Pinpoint the cell where the given text exists, returning its [X, Y] midpoint coordinate. 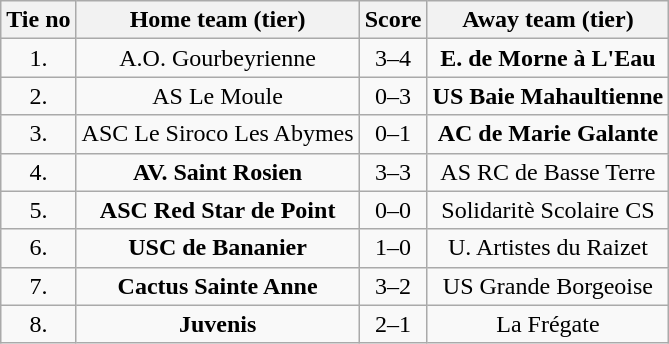
Cactus Sainte Anne [218, 286]
ASC Red Star de Point [218, 210]
0–1 [393, 134]
8. [38, 324]
AC de Marie Galante [548, 134]
US Baie Mahaultienne [548, 96]
Juvenis [218, 324]
ASC Le Siroco Les Abymes [218, 134]
E. de Morne à L'Eau [548, 58]
2. [38, 96]
USC de Bananier [218, 248]
4. [38, 172]
Away team (tier) [548, 20]
3–3 [393, 172]
3–2 [393, 286]
1. [38, 58]
0–0 [393, 210]
U. Artistes du Raizet [548, 248]
2–1 [393, 324]
AS Le Moule [218, 96]
AV. Saint Rosien [218, 172]
7. [38, 286]
Solidaritè Scolaire CS [548, 210]
5. [38, 210]
AS RC de Basse Terre [548, 172]
Score [393, 20]
1–0 [393, 248]
0–3 [393, 96]
6. [38, 248]
3–4 [393, 58]
US Grande Borgeoise [548, 286]
Home team (tier) [218, 20]
Tie no [38, 20]
A.O. Gourbeyrienne [218, 58]
3. [38, 134]
La Frégate [548, 324]
